Detect which cell encompasses the target text, then output its [X, Y] center coordinate. 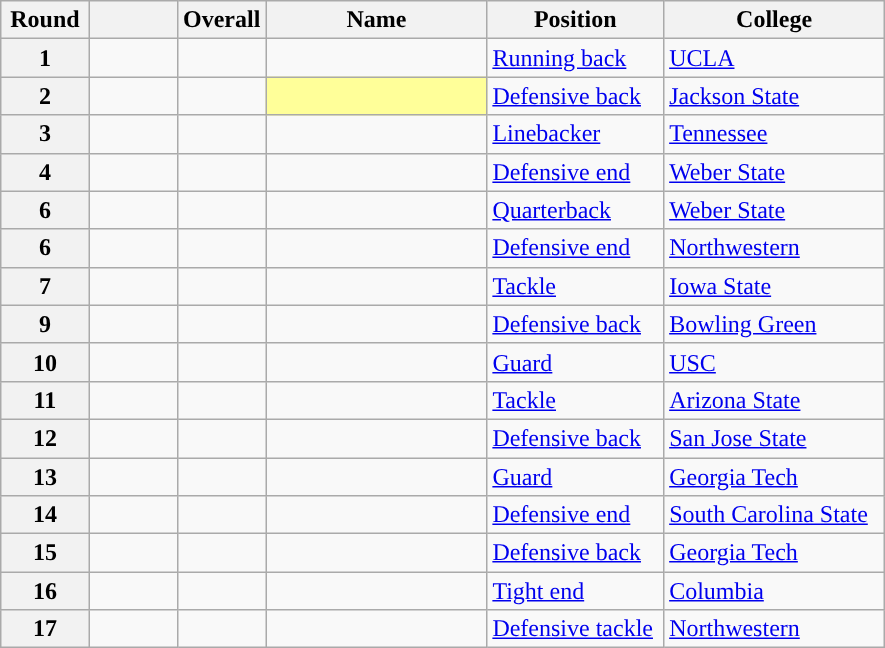
Jackson State [774, 96]
15 [45, 553]
Arizona State [774, 400]
12 [45, 438]
Position [576, 20]
College [774, 20]
South Carolina State [774, 515]
4 [45, 172]
Overall [222, 20]
Name [376, 20]
Iowa State [774, 286]
Columbia [774, 591]
1 [45, 58]
2 [45, 96]
Round [45, 20]
17 [45, 629]
16 [45, 591]
11 [45, 400]
13 [45, 477]
Tight end [576, 591]
Quarterback [576, 210]
10 [45, 362]
9 [45, 324]
14 [45, 515]
Running back [576, 58]
UCLA [774, 58]
San Jose State [774, 438]
USC [774, 362]
Bowling Green [774, 324]
7 [45, 286]
3 [45, 134]
Defensive tackle [576, 629]
Tennessee [774, 134]
Linebacker [576, 134]
